Extract the (x, y) coordinate from the center of the cell holding the provided text.  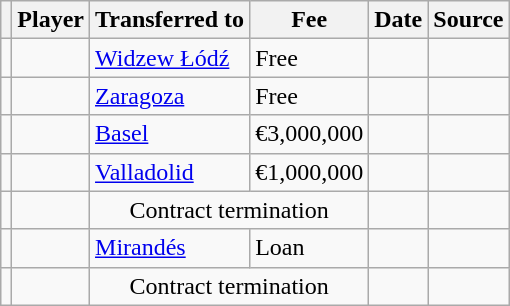
Player (51, 20)
€3,000,000 (310, 134)
Date (398, 20)
Zaragoza (170, 96)
Mirandés (170, 248)
Source (468, 20)
Loan (310, 248)
Transferred to (170, 20)
€1,000,000 (310, 172)
Basel (170, 134)
Valladolid (170, 172)
Widzew Łódź (170, 58)
Fee (310, 20)
